Search for the cell housing the specified text and yield its [X, Y] center coordinate. 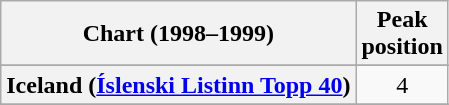
Iceland (Íslenski Listinn Topp 40) [178, 85]
Chart (1998–1999) [178, 34]
Peakposition [402, 34]
4 [402, 85]
